Determine the [X, Y] coordinate at the center of the cell enclosing the given text.  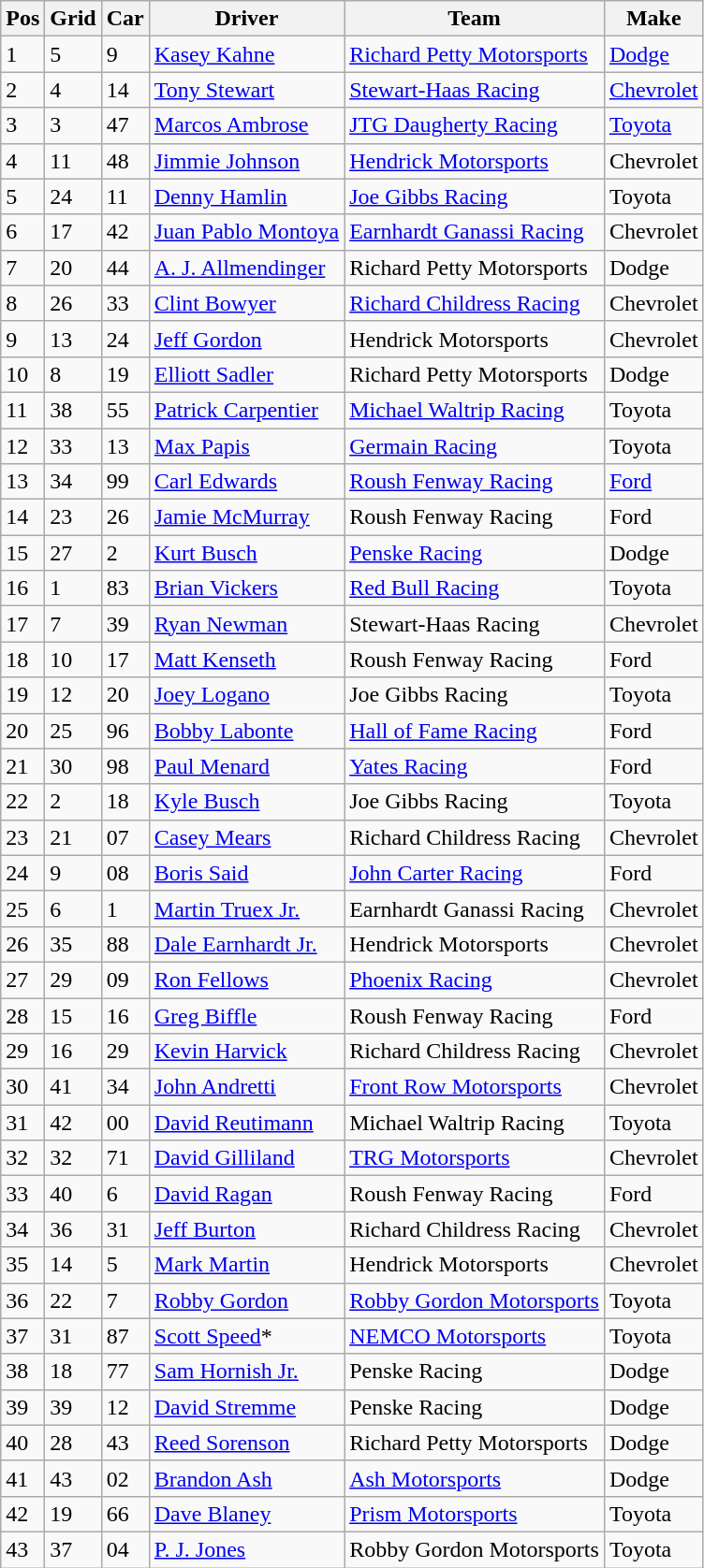
Kasey Kahne [246, 54]
David Ragan [246, 1194]
87 [125, 1336]
Ryan Newman [246, 624]
04 [125, 1549]
Robby Gordon [246, 1300]
66 [125, 1514]
Scott Speed* [246, 1336]
Phoenix Racing [475, 980]
Dave Blaney [246, 1514]
77 [125, 1372]
Martin Truex Jr. [246, 908]
Team [475, 19]
83 [125, 588]
Driver [246, 19]
Denny Hamlin [246, 196]
Matt Kenseth [246, 660]
Ash Motorsports [475, 1478]
09 [125, 980]
71 [125, 1158]
Max Papis [246, 446]
Jeff Burton [246, 1229]
Paul Menard [246, 766]
JTG Daugherty Racing [475, 125]
P. J. Jones [246, 1549]
Boris Said [246, 873]
Joey Logano [246, 695]
Sam Hornish Jr. [246, 1372]
Prism Motorsports [475, 1514]
88 [125, 944]
Mark Martin [246, 1265]
Clint Bowyer [246, 303]
Elliott Sadler [246, 374]
Kevin Harvick [246, 1052]
Tony Stewart [246, 90]
Brandon Ash [246, 1478]
Pos [22, 19]
08 [125, 873]
Kyle Busch [246, 802]
David Gilliland [246, 1158]
Carl Edwards [246, 482]
Bobby Labonte [246, 731]
99 [125, 482]
55 [125, 410]
Front Row Motorsports [475, 1087]
Make [653, 19]
A. J. Allmendinger [246, 268]
Car [125, 19]
47 [125, 125]
Red Bull Racing [475, 588]
Germain Racing [475, 446]
Hall of Fame Racing [475, 731]
07 [125, 837]
96 [125, 731]
48 [125, 161]
NEMCO Motorsports [475, 1336]
Dale Earnhardt Jr. [246, 944]
Juan Pablo Montoya [246, 232]
Brian Vickers [246, 588]
Marcos Ambrose [246, 125]
Greg Biffle [246, 1015]
David Reutimann [246, 1123]
Jamie McMurray [246, 517]
John Carter Racing [475, 873]
02 [125, 1478]
Reed Sorenson [246, 1443]
Yates Racing [475, 766]
98 [125, 766]
Jimmie Johnson [246, 161]
44 [125, 268]
Jeff Gordon [246, 339]
Casey Mears [246, 837]
Kurt Busch [246, 553]
Patrick Carpentier [246, 410]
Ron Fellows [246, 980]
TRG Motorsports [475, 1158]
00 [125, 1123]
John Andretti [246, 1087]
Grid [73, 19]
David Stremme [246, 1407]
